From the cell containing the given text, extract its center point as [X, Y] coordinate. 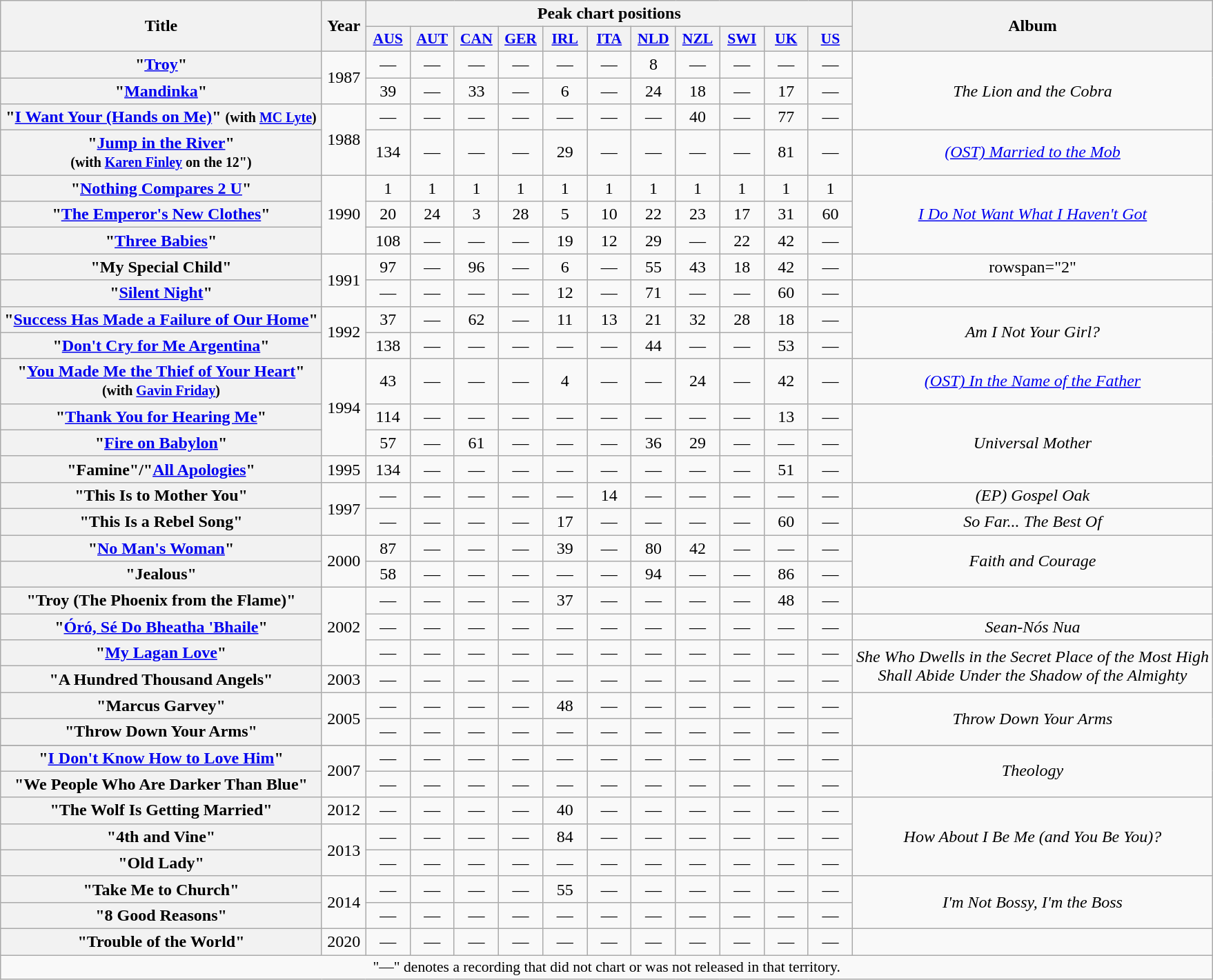
2020 [344, 941]
19 [565, 241]
So Far... The Best Of [1032, 521]
53 [786, 346]
61 [476, 443]
"The Wolf Is Getting Married" [161, 810]
"—" denotes a recording that did not chart or was not released in that territory. [607, 967]
AUT [432, 39]
"Silent Night" [161, 293]
Year [344, 26]
"Óró, Sé Do Bheatha 'Bhaile" [161, 627]
"A Hundred Thousand Angels" [161, 679]
57 [388, 443]
(EP) Gospel Oak [1032, 495]
Universal Mother [1032, 443]
"Take Me to Church" [161, 889]
She Who Dwells in the Secret Place of the Most High Shall Abide Under the Shadow of the Almighty [1032, 666]
Throw Down Your Arms [1032, 719]
IRL [565, 39]
NLD [653, 39]
1990 [344, 214]
CAN [476, 39]
The Lion and the Cobra [1032, 90]
Am I Not Your Girl? [1032, 332]
71 [653, 293]
138 [388, 346]
"Famine"/"All Apologies" [161, 469]
62 [476, 319]
US [830, 39]
23 [698, 214]
77 [786, 117]
5 [565, 214]
51 [786, 469]
"My Special Child" [161, 267]
(OST) Married to the Mob [1032, 153]
"Fire on Babylon" [161, 443]
"The Emperor's New Clothes" [161, 214]
2000 [344, 561]
86 [786, 574]
"8 Good Reasons" [161, 915]
114 [388, 417]
4 [565, 381]
44 [653, 346]
rowspan="2" [1032, 267]
33 [476, 90]
108 [388, 241]
36 [653, 443]
32 [698, 319]
11 [565, 319]
31 [786, 214]
2013 [344, 850]
2007 [344, 771]
80 [653, 548]
20 [388, 214]
2003 [344, 679]
Faith and Courage [1032, 561]
2005 [344, 719]
(OST) In the Name of the Father [1032, 381]
3 [476, 214]
Title [161, 26]
84 [565, 837]
8 [653, 64]
Album [1032, 26]
"Troy (The Phoenix from the Flame)" [161, 601]
Peak chart positions [609, 14]
I'm Not Bossy, I'm the Boss [1032, 902]
14 [609, 495]
1991 [344, 280]
2012 [344, 810]
2014 [344, 902]
"Jump in the River"(with Karen Finley on the 12") [161, 153]
"I Don't Know How to Love Him" [161, 758]
58 [388, 574]
ITA [609, 39]
"This Is to Mother You" [161, 495]
"This Is a Rebel Song" [161, 521]
"My Lagan Love" [161, 653]
NZL [698, 39]
"Thank You for Hearing Me" [161, 417]
81 [786, 153]
"Success Has Made a Failure of Our Home" [161, 319]
"Don't Cry for Me Argentina" [161, 346]
Theology [1032, 771]
"4th and Vine" [161, 837]
"We People Who Are Darker Than Blue" [161, 784]
1987 [344, 77]
UK [786, 39]
"Troy" [161, 64]
GER [520, 39]
"Mandinka" [161, 90]
2002 [344, 627]
SWI [742, 39]
94 [653, 574]
10 [609, 214]
1994 [344, 407]
96 [476, 267]
"You Made Me the Thief of Your Heart"(with Gavin Friday) [161, 381]
"I Want Your (Hands on Me)" (with MC Lyte) [161, 117]
"Three Babies" [161, 241]
Sean-Nós Nua [1032, 627]
"Marcus Garvey" [161, 706]
"Throw Down Your Arms" [161, 732]
I Do Not Want What I Haven't Got [1032, 214]
"Trouble of the World" [161, 941]
1988 [344, 139]
"No Man's Woman" [161, 548]
97 [388, 267]
"Nothing Compares 2 U" [161, 188]
1995 [344, 469]
AUS [388, 39]
"Jealous" [161, 574]
How About I Be Me (and You Be You)? [1032, 837]
21 [653, 319]
1992 [344, 332]
87 [388, 548]
"Old Lady" [161, 863]
1997 [344, 508]
